From the cell containing the given text, extract its center point as (x, y) coordinate. 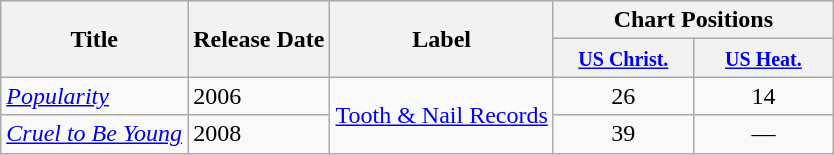
Tooth & Nail Records (442, 115)
— (763, 134)
39 (623, 134)
2006 (259, 96)
2008 (259, 134)
26 (623, 96)
14 (763, 96)
Label (442, 39)
Chart Positions (693, 20)
Title (94, 39)
Cruel to Be Young (94, 134)
US Heat. (763, 58)
Popularity (94, 96)
US Christ. (623, 58)
Release Date (259, 39)
